Determine the (x, y) coordinate at the center of the cell enclosing the given text.  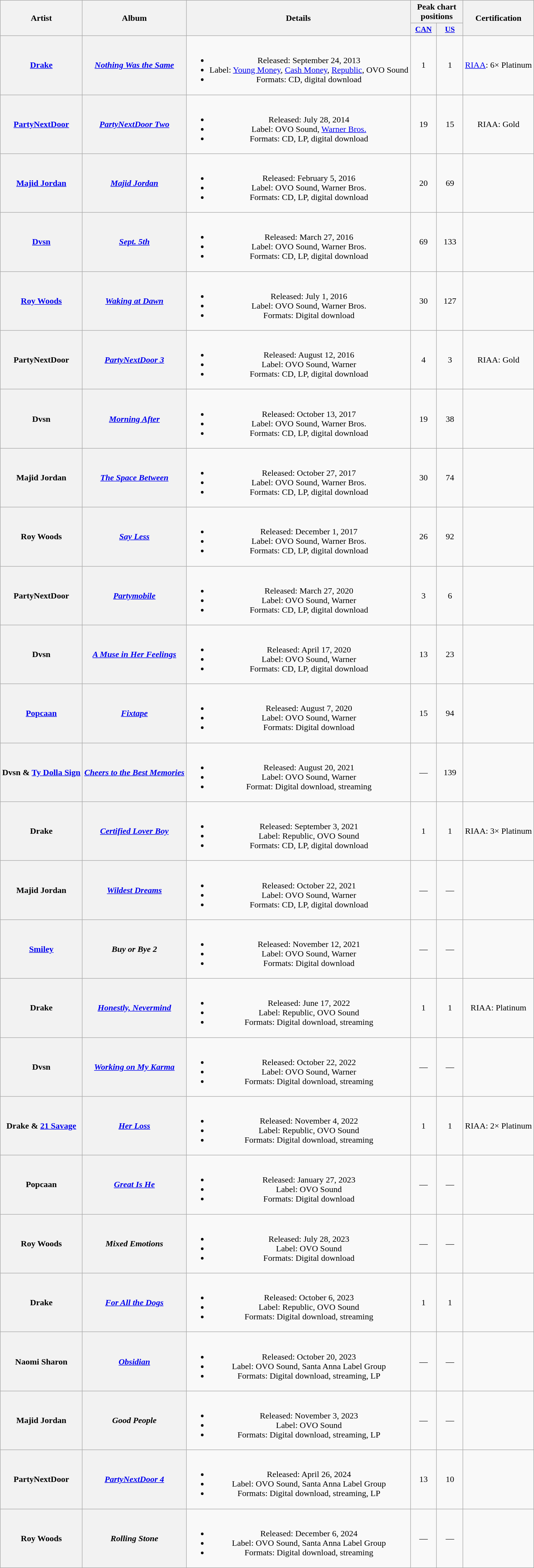
The Space Between (135, 478)
Released: October 20, 2023Label: OVO Sound, Santa Anna Label GroupFormats: Digital download, streaming, LP (298, 1361)
6 (450, 595)
Released: March 27, 2020Label: OVO Sound, WarnerFormats: CD, LP, digital download (298, 595)
RIAA: 3× Platinum (498, 831)
Released: November 3, 2023Label: OVO SoundFormats: Digital download, streaming, LP (298, 1421)
Morning After (135, 419)
Smiley (42, 949)
Released: October 27, 2017Label: OVO Sound, Warner Bros.Formats: CD, LP, digital download (298, 478)
Her Loss (135, 1126)
Obsidian (135, 1361)
Peak chart positions (437, 12)
Mixed Emotions (135, 1244)
Working on My Karma (135, 1067)
Released: August 20, 2021Label: OVO Sound, WarnerFormat: Digital download, streaming (298, 772)
Cheers to the Best Memories (135, 772)
A Muse in Her Feelings (135, 655)
Released: October 22, 2022Label: OVO Sound, WarnerFormats: Digital download, streaming (298, 1067)
Artist (42, 18)
20 (424, 183)
Fixtape (135, 713)
Released: February 5, 2016Label: OVO Sound, Warner Bros.Formats: CD, LP, digital download (298, 183)
Released: September 3, 2021Label: Republic, OVO SoundFormats: CD, LP, digital download (298, 831)
Released: July 1, 2016Label: OVO Sound, Warner Bros.Formats: Digital download (298, 301)
94 (450, 713)
Released: March 27, 2016Label: OVO Sound, Warner Bros.Formats: CD, LP, digital download (298, 242)
Released: June 17, 2022Label: Republic, OVO SoundFormats: Digital download, streaming (298, 1008)
Waking at Dawn (135, 301)
Nothing Was the Same (135, 65)
Released: December 1, 2017Label: OVO Sound, Warner Bros.Formats: CD, LP, digital download (298, 537)
Details (298, 18)
Released: November 12, 2021Label: OVO Sound, WarnerFormats: Digital download (298, 949)
Released: October 6, 2023Label: Republic, OVO SoundFormats: Digital download, streaming (298, 1303)
Certified Lover Boy (135, 831)
PartyNextDoor 4 (135, 1479)
Naomi Sharon (42, 1361)
Released: January 27, 2023Label: OVO SoundFormats: Digital download (298, 1185)
Released: October 13, 2017Label: OVO Sound, Warner Bros.Formats: CD, LP, digital download (298, 419)
Rolling Stone (135, 1538)
Drake & 21 Savage (42, 1126)
26 (424, 537)
For All the Dogs (135, 1303)
92 (450, 537)
PartyNextDoor 3 (135, 360)
Released: September 24, 2013Label: Young Money, Cash Money, Republic, OVO SoundFormats: CD, digital download (298, 65)
127 (450, 301)
Sept. 5th (135, 242)
38 (450, 419)
Partymobile (135, 595)
23 (450, 655)
Album (135, 18)
Released: August 7, 2020Label: OVO Sound, WarnerFormats: Digital download (298, 713)
Wildest Dreams (135, 890)
Released: April 26, 2024Label: OVO Sound, Santa Anna Label GroupFormats: Digital download, streaming, LP (298, 1479)
Released: October 22, 2021Label: OVO Sound, WarnerFormats: CD, LP, digital download (298, 890)
10 (450, 1479)
Good People (135, 1421)
RIAA: 2× Platinum (498, 1126)
Released: August 12, 2016Label: OVO Sound, WarnerFormats: CD, LP, digital download (298, 360)
Great Is He (135, 1185)
CAN (424, 30)
Released: December 6, 2024Label: OVO Sound, Santa Anna Label GroupFormats: Digital download, streaming (298, 1538)
Released: July 28, 2023Label: OVO SoundFormats: Digital download (298, 1244)
Released: April 17, 2020Label: OVO Sound, WarnerFormats: CD, LP, digital download (298, 655)
RIAA: 6× Platinum (498, 65)
PartyNextDoor Two (135, 124)
Released: July 28, 2014Label: OVO Sound, Warner Bros.Formats: CD, LP, digital download (298, 124)
US (450, 30)
133 (450, 242)
139 (450, 772)
74 (450, 478)
Released: November 4, 2022Label: Republic, OVO SoundFormats: Digital download, streaming (298, 1126)
Dvsn & Ty Dolla Sign (42, 772)
4 (424, 360)
Say Less (135, 537)
Buy or Bye 2 (135, 949)
Certification (498, 18)
RIAA: Platinum (498, 1008)
Honestly, Nevermind (135, 1008)
